Search for the cell housing the specified text and yield its (x, y) center coordinate. 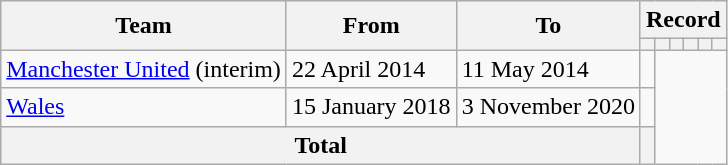
To (548, 26)
15 January 2018 (371, 107)
Manchester United (interim) (144, 69)
Team (144, 26)
Total (321, 145)
From (371, 26)
22 April 2014 (371, 69)
Wales (144, 107)
11 May 2014 (548, 69)
Record (683, 20)
3 November 2020 (548, 107)
